Return (x, y) of the center of cell containing provided text 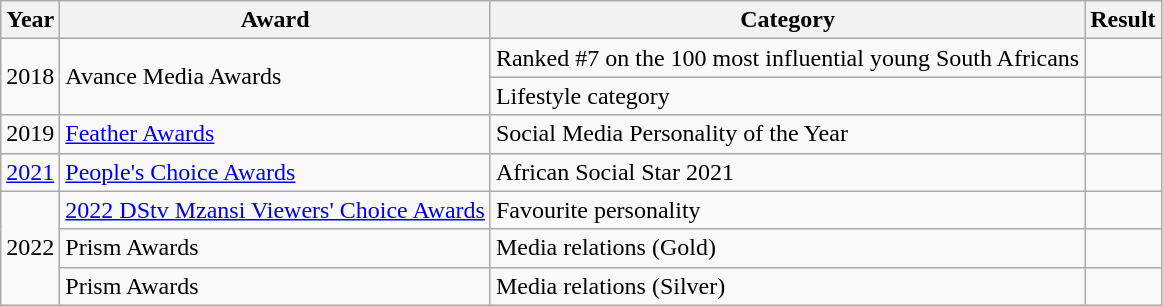
Category (787, 20)
Social Media Personality of the Year (787, 134)
2019 (30, 134)
2022 DStv Mzansi Viewers' Choice Awards (276, 210)
2018 (30, 77)
Result (1123, 20)
Ranked #7 on the 100 most influential young South Africans (787, 58)
Feather Awards (276, 134)
Avance Media Awards (276, 77)
Media relations (Silver) (787, 286)
Media relations (Gold) (787, 248)
People's Choice Awards (276, 172)
Year (30, 20)
African Social Star 2021 (787, 172)
2021 (30, 172)
Lifestyle category (787, 96)
Favourite personality (787, 210)
Award (276, 20)
2022 (30, 248)
